Capture the cell that displays the provided text and extract its [X, Y] central coordinate. 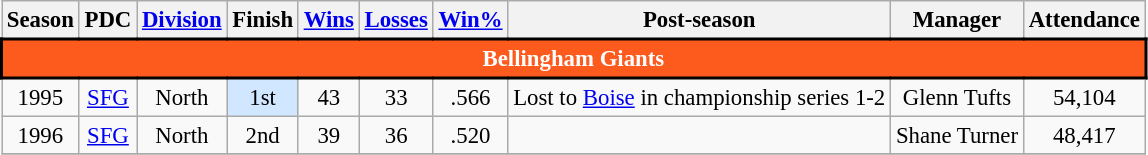
Finish [262, 20]
.566 [470, 97]
.520 [470, 136]
Post-season [700, 20]
33 [396, 97]
Division [182, 20]
Lost to Boise in championship series 1-2 [700, 97]
2nd [262, 136]
Win% [470, 20]
Bellingham Giants [574, 58]
39 [328, 136]
Glenn Tufts [958, 97]
Attendance [1084, 20]
Losses [396, 20]
1996 [41, 136]
54,104 [1084, 97]
48,417 [1084, 136]
36 [396, 136]
43 [328, 97]
Season [41, 20]
Wins [328, 20]
1995 [41, 97]
PDC [108, 20]
Manager [958, 20]
Shane Turner [958, 136]
1st [262, 97]
